Provide the (X, Y) coordinate of the cell's center where the given text is located.  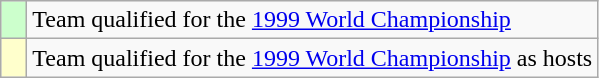
Team qualified for the 1999 World Championship as hosts (312, 58)
Team qualified for the 1999 World Championship (312, 20)
